Scan for the cell matching the given text and deliver its [x, y] coordinate at center. 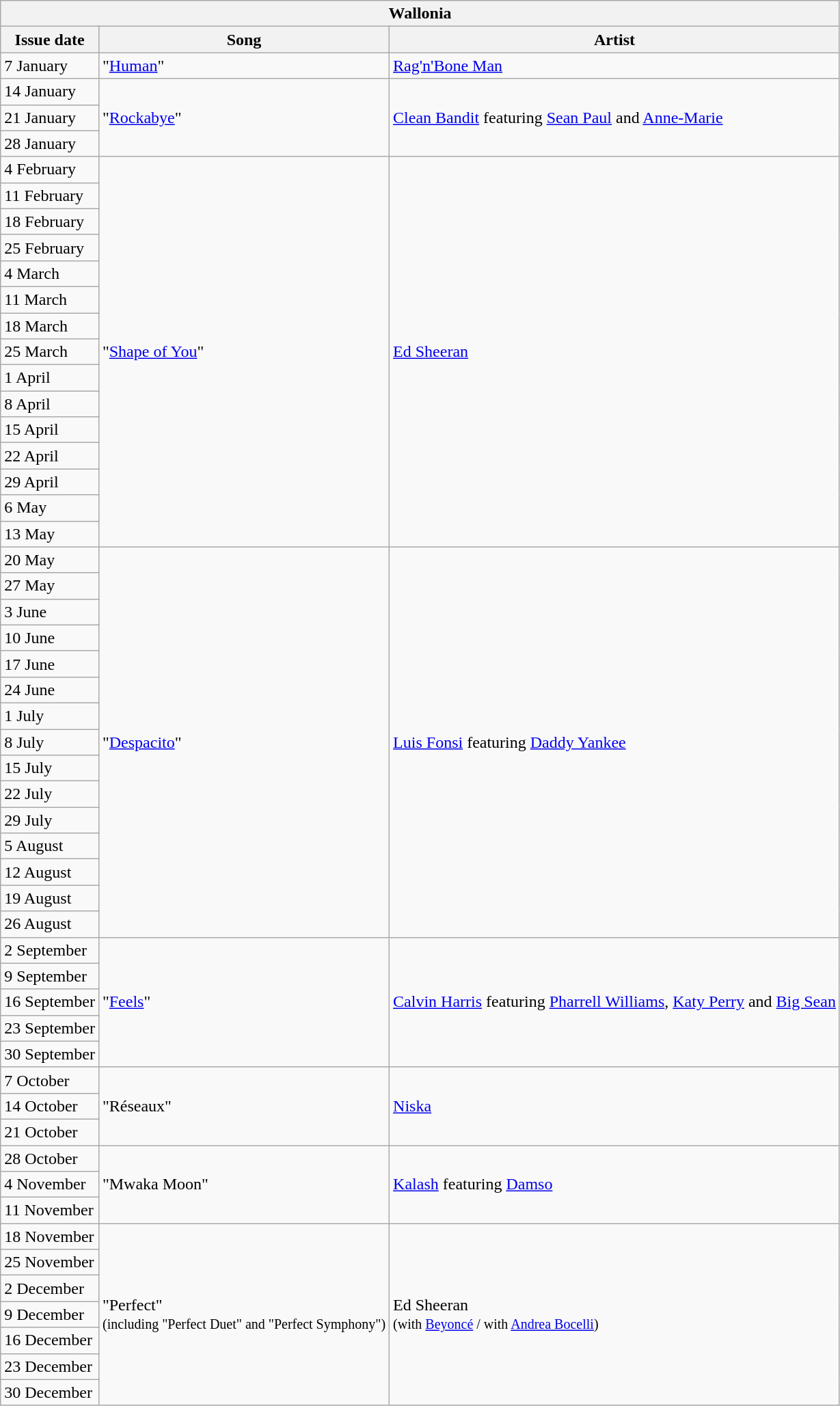
18 February [50, 221]
Song [243, 40]
22 July [50, 794]
4 March [50, 273]
8 July [50, 742]
5 August [50, 846]
"Despacito" [243, 742]
2 September [50, 950]
Niska [615, 1106]
30 December [50, 1392]
11 November [50, 1211]
25 March [50, 352]
Kalash featuring Damso [615, 1185]
28 January [50, 144]
25 November [50, 1262]
8 April [50, 404]
9 September [50, 976]
17 June [50, 664]
23 December [50, 1366]
14 January [50, 92]
1 July [50, 716]
10 June [50, 638]
Issue date [50, 40]
9 December [50, 1314]
Luis Fonsi featuring Daddy Yankee [615, 742]
4 February [50, 170]
28 October [50, 1159]
20 May [50, 560]
"Feels" [243, 1002]
14 October [50, 1106]
25 February [50, 247]
13 May [50, 534]
16 December [50, 1340]
"Mwaka Moon" [243, 1185]
29 April [50, 482]
3 June [50, 612]
16 September [50, 1002]
18 March [50, 326]
Ed Sheeran [615, 351]
"Perfect"(including "Perfect Duet" and "Perfect Symphony") [243, 1314]
26 August [50, 924]
7 January [50, 66]
Clean Bandit featuring Sean Paul and Anne-Marie [615, 118]
15 July [50, 768]
Artist [615, 40]
18 November [50, 1236]
22 April [50, 456]
19 August [50, 898]
1 April [50, 378]
23 September [50, 1028]
"Réseaux" [243, 1106]
12 August [50, 872]
Ed Sheeran(with Beyoncé / with Andrea Bocelli) [615, 1314]
15 April [50, 430]
27 May [50, 586]
2 December [50, 1288]
21 January [50, 118]
"Human" [243, 66]
"Rockabye" [243, 118]
24 June [50, 690]
Wallonia [420, 14]
4 November [50, 1185]
21 October [50, 1132]
11 February [50, 195]
7 October [50, 1080]
Calvin Harris featuring Pharrell Williams, Katy Perry and Big Sean [615, 1002]
6 May [50, 508]
29 July [50, 820]
11 March [50, 299]
Rag'n'Bone Man [615, 66]
"Shape of You" [243, 351]
30 September [50, 1054]
